Output the [X, Y] coordinate of the center of the cell containing the given text.  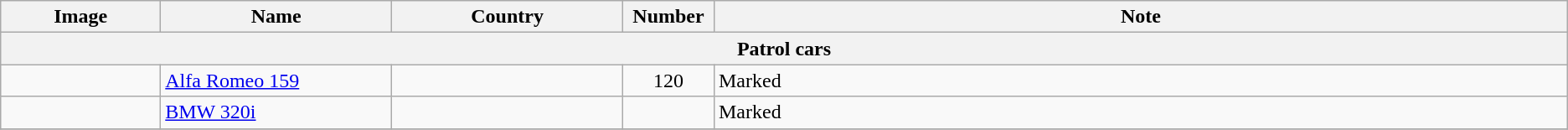
BMW 320i [276, 112]
Alfa Romeo 159 [276, 81]
Note [1141, 17]
Country [508, 17]
120 [668, 81]
Image [80, 17]
Name [276, 17]
Number [668, 17]
Patrol cars [784, 49]
